Find where the given text appears and provide that cell's center as [x, y] coordinate. 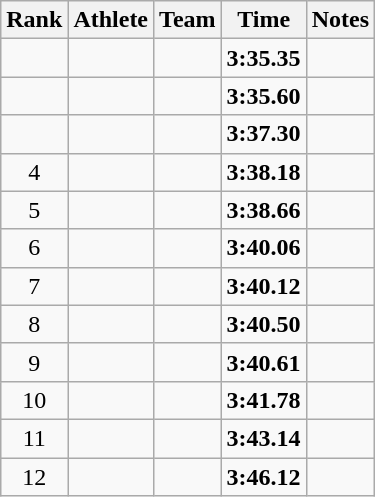
Athlete [111, 20]
10 [34, 400]
Notes [340, 20]
6 [34, 248]
3:41.78 [264, 400]
3:43.14 [264, 438]
3:35.60 [264, 96]
12 [34, 477]
3:40.50 [264, 324]
Time [264, 20]
3:40.61 [264, 362]
8 [34, 324]
9 [34, 362]
Rank [34, 20]
Team [188, 20]
7 [34, 286]
3:40.12 [264, 286]
11 [34, 438]
3:38.66 [264, 210]
3:35.35 [264, 58]
3:38.18 [264, 172]
5 [34, 210]
3:37.30 [264, 134]
4 [34, 172]
3:46.12 [264, 477]
3:40.06 [264, 248]
